Capture the cell that displays the provided text and extract its [x, y] central coordinate. 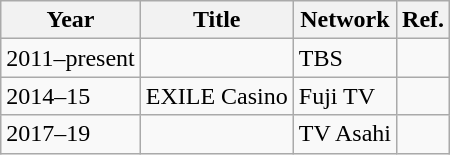
TBS [344, 58]
Ref. [424, 20]
2011–present [70, 58]
Fuji TV [344, 96]
Year [70, 20]
EXILE Casino [216, 96]
Title [216, 20]
2017–19 [70, 134]
Network [344, 20]
TV Asahi [344, 134]
2014–15 [70, 96]
